Scan for the cell matching the given text and deliver its [X, Y] coordinate at center. 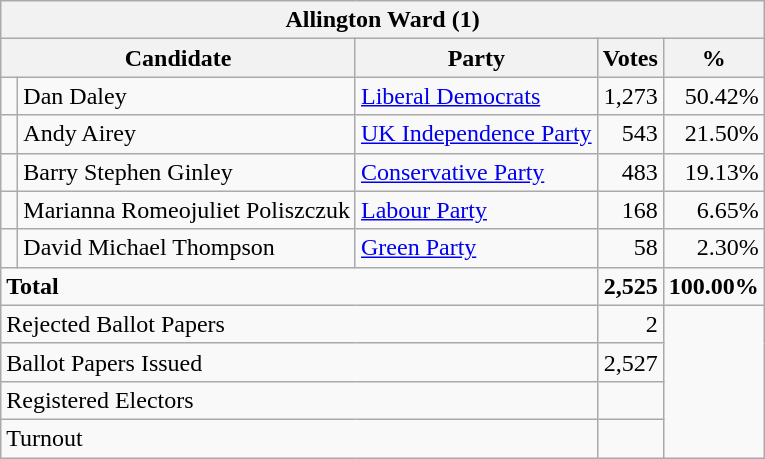
Andy Airey [187, 134]
100.00% [714, 286]
50.42% [714, 96]
2.30% [714, 248]
Conservative Party [476, 172]
Registered Electors [299, 400]
Candidate [178, 58]
Party [476, 58]
Total [299, 286]
% [714, 58]
Dan Daley [187, 96]
2,525 [630, 286]
19.13% [714, 172]
Votes [630, 58]
2 [630, 324]
58 [630, 248]
168 [630, 210]
Turnout [299, 438]
Ballot Papers Issued [299, 362]
Marianna Romeojuliet Poliszczuk [187, 210]
21.50% [714, 134]
543 [630, 134]
Liberal Democrats [476, 96]
Labour Party [476, 210]
David Michael Thompson [187, 248]
Allington Ward (1) [383, 20]
Green Party [476, 248]
6.65% [714, 210]
483 [630, 172]
2,527 [630, 362]
1,273 [630, 96]
Rejected Ballot Papers [299, 324]
Barry Stephen Ginley [187, 172]
UK Independence Party [476, 134]
